Scan for the cell matching the given text and deliver its (x, y) coordinate at center. 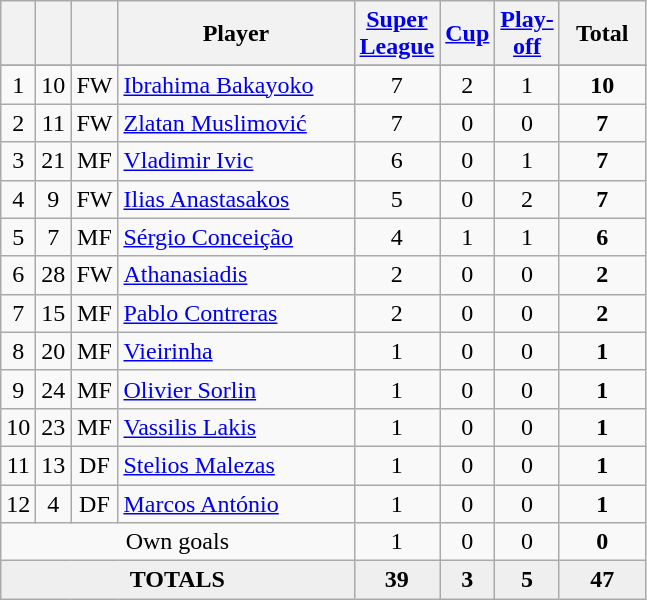
Vassilis Lakis (236, 427)
Ilias Anastasakos (236, 199)
Vladimir Ivic (236, 161)
47 (602, 580)
Olivier Sorlin (236, 389)
Own goals (178, 542)
Zlatan Muslimović (236, 123)
24 (54, 389)
Marcos António (236, 503)
21 (54, 161)
TOTALS (178, 580)
Pablo Contreras (236, 313)
Ibrahima Bakayoko (236, 85)
23 (54, 427)
15 (54, 313)
Play-off (527, 34)
28 (54, 275)
Vieirinha (236, 351)
12 (18, 503)
Athanasiadis (236, 275)
20 (54, 351)
39 (397, 580)
Sérgio Conceição (236, 237)
8 (18, 351)
Stelios Malezas (236, 465)
13 (54, 465)
Player (236, 34)
Super League (397, 34)
Total (602, 34)
Cup (468, 34)
